Capture the cell that displays the provided text and extract its (x, y) central coordinate. 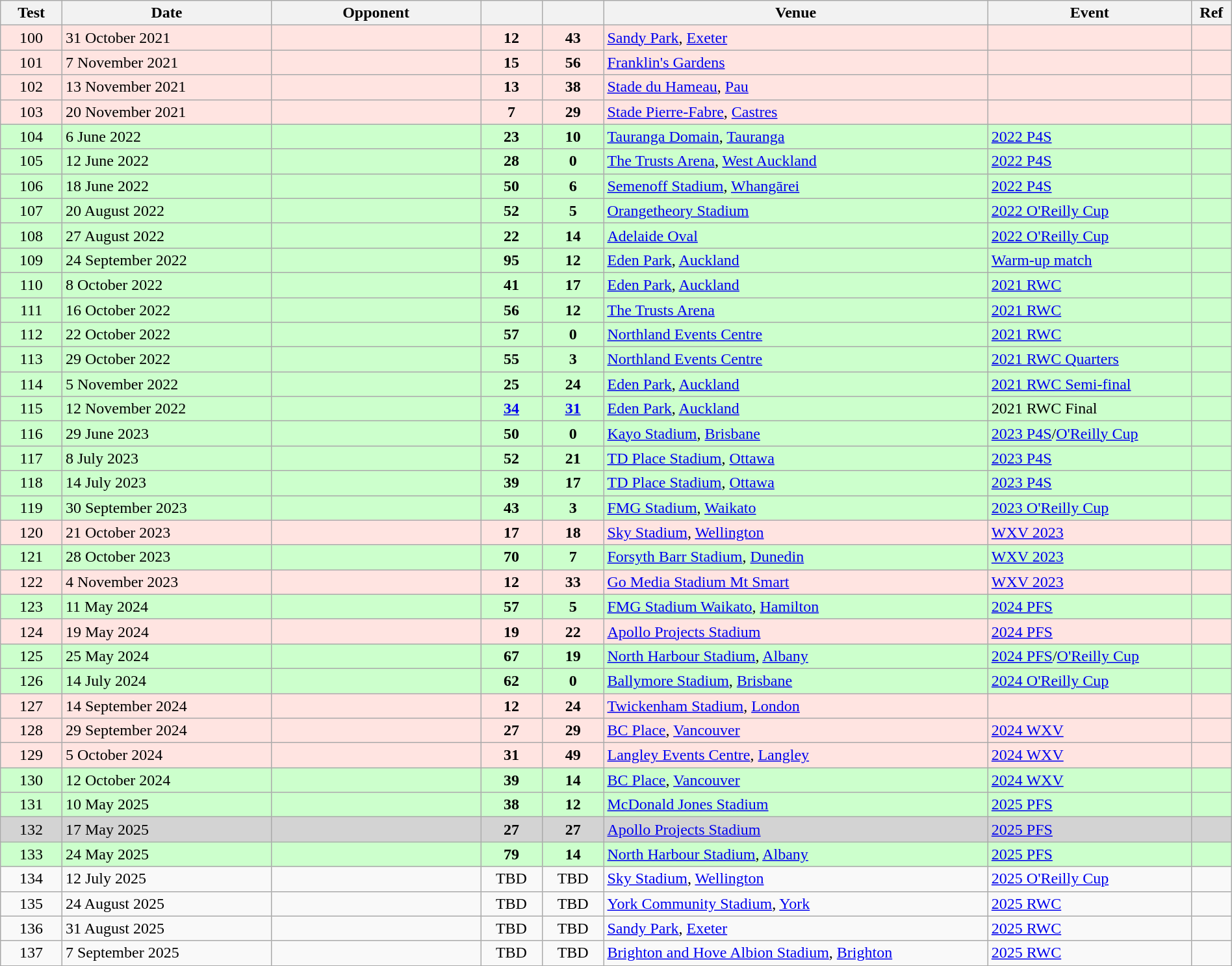
Adelaide Oval (795, 235)
134 (31, 879)
127 (31, 705)
130 (31, 780)
21 October 2023 (166, 532)
31 October 2021 (166, 38)
12 November 2022 (166, 409)
Opponent (376, 13)
118 (31, 483)
20 August 2022 (166, 211)
41 (512, 285)
13 November 2021 (166, 87)
135 (31, 904)
2024 O'Reilly Cup (1089, 681)
117 (31, 458)
12 June 2022 (166, 161)
2025 O'Reilly Cup (1089, 879)
21 (573, 458)
28 October 2023 (166, 557)
Test (31, 13)
York Community Stadium, York (795, 904)
12 October 2024 (166, 780)
25 (512, 384)
95 (512, 260)
Go Media Stadium Mt Smart (795, 582)
109 (31, 260)
24 September 2022 (166, 260)
105 (31, 161)
2023 O'Reilly Cup (1089, 508)
136 (31, 928)
8 October 2022 (166, 285)
106 (31, 186)
115 (31, 409)
70 (512, 557)
5 November 2022 (166, 384)
113 (31, 359)
12 July 2025 (166, 879)
7 September 2025 (166, 953)
10 May 2025 (166, 805)
108 (31, 235)
62 (512, 681)
23 (512, 137)
103 (31, 112)
4 November 2023 (166, 582)
2021 RWC Semi-final (1089, 384)
123 (31, 607)
122 (31, 582)
2024 PFS/O'Reilly Cup (1089, 656)
67 (512, 656)
McDonald Jones Stadium (795, 805)
114 (31, 384)
29 June 2023 (166, 434)
Twickenham Stadium, London (795, 705)
The Trusts Arena, West Auckland (795, 161)
15 (512, 62)
8 July 2023 (166, 458)
107 (31, 211)
19 May 2024 (166, 631)
Event (1089, 13)
Orangetheory Stadium (795, 211)
Ref (1211, 13)
24 August 2025 (166, 904)
79 (512, 854)
31 August 2025 (166, 928)
5 October 2024 (166, 755)
2021 RWC Final (1089, 409)
121 (31, 557)
7 November 2021 (166, 62)
Ballymore Stadium, Brisbane (795, 681)
49 (573, 755)
25 May 2024 (166, 656)
18 (573, 532)
110 (31, 285)
131 (31, 805)
128 (31, 731)
14 July 2024 (166, 681)
29 September 2024 (166, 731)
Langley Events Centre, Langley (795, 755)
17 May 2025 (166, 829)
2021 RWC Quarters (1089, 359)
14 July 2023 (166, 483)
27 August 2022 (166, 235)
55 (512, 359)
6 (573, 186)
126 (31, 681)
125 (31, 656)
102 (31, 87)
18 June 2022 (166, 186)
24 May 2025 (166, 854)
Semenoff Stadium, Whangārei (795, 186)
Venue (795, 13)
137 (31, 953)
Franklin's Gardens (795, 62)
Stade Pierre-Fabre, Castres (795, 112)
132 (31, 829)
Stade du Hameau, Pau (795, 87)
120 (31, 532)
2023 P4S/O'Reilly Cup (1089, 434)
124 (31, 631)
Forsyth Barr Stadium, Dunedin (795, 557)
10 (573, 137)
104 (31, 137)
111 (31, 310)
Date (166, 13)
34 (512, 409)
112 (31, 335)
Kayo Stadium, Brisbane (795, 434)
FMG Stadium Waikato, Hamilton (795, 607)
101 (31, 62)
133 (31, 854)
28 (512, 161)
Tauranga Domain, Tauranga (795, 137)
The Trusts Arena (795, 310)
33 (573, 582)
119 (31, 508)
30 September 2023 (166, 508)
6 June 2022 (166, 137)
Warm-up match (1089, 260)
13 (512, 87)
20 November 2021 (166, 112)
FMG Stadium, Waikato (795, 508)
116 (31, 434)
22 October 2022 (166, 335)
100 (31, 38)
129 (31, 755)
29 October 2022 (166, 359)
16 October 2022 (166, 310)
11 May 2024 (166, 607)
14 September 2024 (166, 705)
Brighton and Hove Albion Stadium, Brighton (795, 953)
